Detect which cell encompasses the target text, then output its [X, Y] center coordinate. 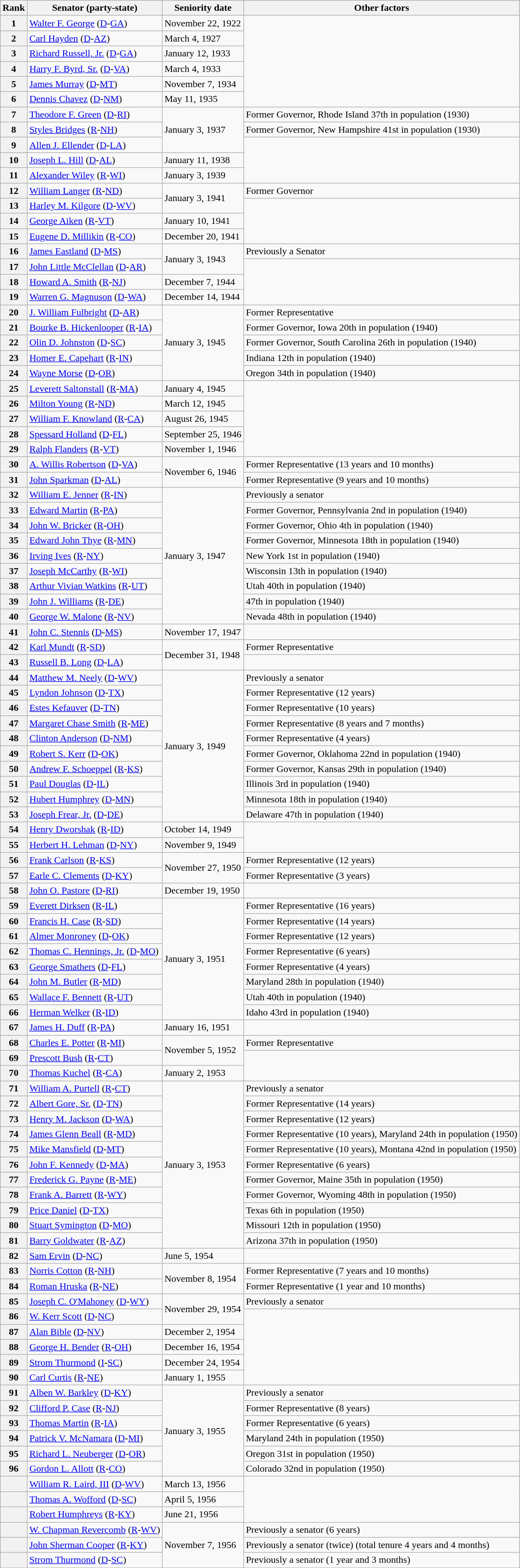
January 3, 1937 [203, 130]
William F. Knowland (R-CA) [95, 419]
December 19, 1950 [203, 890]
James Murray (D-MT) [95, 84]
2 [14, 38]
46 [14, 708]
Former Governor, Rhode Island 37th in population (1930) [382, 114]
67 [14, 1027]
George Aiken (R-VT) [95, 221]
J. William Fulbright (D-AR) [95, 312]
Oregon 34th in population (1940) [382, 373]
Former Governor, Maine 35th in population (1950) [382, 1180]
James Glenn Beall (R-MD) [95, 1134]
John Sherman Cooper (R-KY) [95, 1545]
December 14, 1944 [203, 297]
Allen J. Ellender (D-LA) [95, 145]
Idaho 43rd in population (1940) [382, 1012]
Prescott Bush (R-CT) [95, 1058]
November 6, 1946 [203, 472]
James H. Duff (R-PA) [95, 1027]
Oregon 31st in population (1950) [382, 1454]
January 3, 1949 [203, 746]
Nevada 48th in population (1940) [382, 616]
Olin D. Johnston (D-SC) [95, 343]
Carl Curtis (R-NE) [95, 1377]
William Langer (R-ND) [95, 191]
Former Governor, Kansas 29th in population (1940) [382, 769]
Milton Young (R-ND) [95, 403]
14 [14, 221]
January 3, 1953 [203, 1164]
47th in population (1940) [382, 601]
26 [14, 403]
32 [14, 495]
Dennis Chavez (D-NM) [95, 99]
November 27, 1950 [203, 868]
Thomas C. Hennings, Jr. (D-MO) [95, 952]
December 20, 1941 [203, 236]
87 [14, 1332]
23 [14, 358]
Walter F. George (D-GA) [95, 23]
Former Governor, Wyoming 48th in population (1950) [382, 1195]
Leverett Saltonstall (R-MA) [95, 388]
96 [14, 1469]
75 [14, 1149]
Russell B. Long (D-LA) [95, 662]
Former Governor, Oklahoma 22nd in population (1940) [382, 754]
Former Representative (8 years and 7 months) [382, 723]
Paul Douglas (D-IL) [95, 784]
69 [14, 1058]
Gordon L. Allott (R-CO) [95, 1469]
34 [14, 525]
November 22, 1922 [203, 23]
76 [14, 1165]
49 [14, 754]
80 [14, 1225]
Spessard Holland (D-FL) [95, 434]
Albert Gore, Sr. (D-TN) [95, 1103]
13 [14, 206]
3 [14, 54]
Frederick G. Payne (R-ME) [95, 1180]
Former Governor, Pennsylvania 2nd in population (1940) [382, 510]
January 4, 1945 [203, 388]
Stuart Symington (D-MO) [95, 1225]
Karl Mundt (R-SD) [95, 647]
94 [14, 1438]
Harry F. Byrd, Sr. (D-VA) [95, 69]
Price Daniel (D-TX) [95, 1210]
Lyndon Johnson (D-TX) [95, 693]
24 [14, 373]
Francis H. Case (R-SD) [95, 921]
March 4, 1933 [203, 69]
Mike Mansfield (D-MT) [95, 1149]
59 [14, 906]
December 24, 1954 [203, 1362]
Strom Thurmond (I-SC) [95, 1362]
January 11, 1938 [203, 160]
Previously a senator (1 year and 3 months) [382, 1560]
May 11, 1935 [203, 99]
William E. Jenner (R-IN) [95, 495]
Herman Welker (R-ID) [95, 1012]
March 4, 1927 [203, 38]
35 [14, 541]
55 [14, 845]
92 [14, 1408]
Thomas A. Wofford (D-SC) [95, 1499]
Delaware 47th in population (1940) [382, 814]
June 21, 1956 [203, 1514]
December 2, 1954 [203, 1332]
January 3, 1943 [203, 259]
December 7, 1944 [203, 282]
93 [14, 1423]
January 2, 1953 [203, 1073]
39 [14, 601]
9 [14, 145]
50 [14, 769]
41 [14, 632]
John C. Stennis (D-MS) [95, 632]
Former Governor [382, 191]
17 [14, 267]
11 [14, 175]
August 26, 1945 [203, 419]
33 [14, 510]
83 [14, 1271]
79 [14, 1210]
Maryland 28th in population (1940) [382, 982]
Roman Hruska (R-NE) [95, 1286]
Missouri 12th in population (1950) [382, 1225]
Eugene D. Millikin (R-CO) [95, 236]
October 14, 1949 [203, 830]
December 16, 1954 [203, 1347]
29 [14, 449]
Former Representative (10 years), Maryland 24th in population (1950) [382, 1134]
Former Representative (8 years) [382, 1408]
Bourke B. Hickenlooper (R-IA) [95, 327]
Former Representative (7 years and 10 months) [382, 1271]
Rank [14, 8]
William R. Laird, III (D-WV) [95, 1484]
Margaret Chase Smith (R-ME) [95, 723]
54 [14, 830]
Alexander Wiley (R-WI) [95, 175]
March 12, 1945 [203, 403]
86 [14, 1317]
John Little McClellan (D-AR) [95, 267]
Styles Bridges (R-NH) [95, 130]
Former Representative (1 year and 10 months) [382, 1286]
12 [14, 191]
January 3, 1947 [203, 556]
68 [14, 1043]
Former Representative (3 years) [382, 875]
Thomas Kuchel (R-CA) [95, 1073]
Richard L. Neuberger (D-OR) [95, 1454]
Clinton Anderson (D-NM) [95, 738]
New York 1st in population (1940) [382, 556]
61 [14, 936]
November 7, 1934 [203, 84]
January 3, 1955 [203, 1430]
81 [14, 1241]
April 5, 1956 [203, 1499]
Warren G. Magnuson (D-WA) [95, 297]
74 [14, 1134]
June 5, 1954 [203, 1256]
Wallace F. Bennett (R-UT) [95, 997]
25 [14, 388]
40 [14, 616]
72 [14, 1103]
Clifford P. Case (R-NJ) [95, 1408]
Illinois 3rd in population (1940) [382, 784]
Arthur Vivian Watkins (R-UT) [95, 586]
60 [14, 921]
16 [14, 251]
44 [14, 678]
37 [14, 571]
Joseph Frear, Jr. (D-DE) [95, 814]
Edward Martin (R-PA) [95, 510]
78 [14, 1195]
Henry M. Jackson (D-WA) [95, 1119]
Maryland 24th in population (1950) [382, 1438]
91 [14, 1392]
Howard A. Smith (R-NJ) [95, 282]
Robert Humphreys (R-KY) [95, 1514]
Irving Ives (R-NY) [95, 556]
January 12, 1933 [203, 54]
November 8, 1954 [203, 1279]
Strom Thurmond (D-SC) [95, 1560]
84 [14, 1286]
Norris Cotton (R-NH) [95, 1271]
Former Representative (9 years and 10 months) [382, 480]
Previously a Senator [382, 251]
Barry Goldwater (R-AZ) [95, 1241]
John W. Bricker (R-OH) [95, 525]
November 9, 1949 [203, 845]
Former Governor, Minnesota 18th in population (1940) [382, 541]
10 [14, 160]
52 [14, 799]
Alan Bible (D-NV) [95, 1332]
Joseph L. Hill (D-AL) [95, 160]
95 [14, 1454]
27 [14, 419]
Ralph Flanders (R-VT) [95, 449]
42 [14, 647]
Other factors [382, 8]
Andrew F. Schoeppel (R-KS) [95, 769]
John J. Williams (R-DE) [95, 601]
64 [14, 982]
62 [14, 952]
48 [14, 738]
Everett Dirksen (R-IL) [95, 906]
Carl Hayden (D-AZ) [95, 38]
John M. Butler (R-MD) [95, 982]
51 [14, 784]
Matthew M. Neely (D-WV) [95, 678]
January 3, 1941 [203, 198]
Almer Monroney (D-OK) [95, 936]
January 16, 1951 [203, 1027]
Previously a senator (6 years) [382, 1530]
89 [14, 1362]
January 3, 1939 [203, 175]
36 [14, 556]
November 7, 1956 [203, 1545]
Robert S. Kerr (D-OK) [95, 754]
63 [14, 967]
20 [14, 312]
58 [14, 890]
43 [14, 662]
George H. Bender (R-OH) [95, 1347]
W. Chapman Revercomb (R-WV) [95, 1530]
Former Representative (10 years) [382, 708]
15 [14, 236]
71 [14, 1088]
30 [14, 465]
George Smathers (D-FL) [95, 967]
John O. Pastore (D-RI) [95, 890]
Arizona 37th in population (1950) [382, 1241]
70 [14, 1073]
Hubert Humphrey (D-MN) [95, 799]
65 [14, 997]
85 [14, 1301]
82 [14, 1256]
77 [14, 1180]
19 [14, 297]
5 [14, 84]
Charles E. Potter (R-MI) [95, 1043]
Seniority date [203, 8]
22 [14, 343]
Joseph C. O'Mahoney (D-WY) [95, 1301]
December 31, 1948 [203, 654]
January 10, 1941 [203, 221]
88 [14, 1347]
Wisconsin 13th in population (1940) [382, 571]
Previously a senator (twice) (total tenure 4 years and 4 months) [382, 1545]
James Eastland (D-MS) [95, 251]
Harley M. Kilgore (D-WV) [95, 206]
Earle C. Clements (D-KY) [95, 875]
Former Governor, New Hampshire 41st in population (1930) [382, 130]
4 [14, 69]
Joseph McCarthy (R-WI) [95, 571]
57 [14, 875]
1 [14, 23]
38 [14, 586]
28 [14, 434]
Former Governor, Ohio 4th in population (1940) [382, 525]
Frank Carlson (R-KS) [95, 860]
Henry Dworshak (R-ID) [95, 830]
56 [14, 860]
March 13, 1956 [203, 1484]
Texas 6th in population (1950) [382, 1210]
6 [14, 99]
Theodore F. Green (D-RI) [95, 114]
November 5, 1952 [203, 1050]
Former Representative (16 years) [382, 906]
Patrick V. McNamara (D-MI) [95, 1438]
7 [14, 114]
Former Representative (10 years), Montana 42nd in population (1950) [382, 1149]
Former Governor, Iowa 20th in population (1940) [382, 327]
Minnesota 18th in population (1940) [382, 799]
45 [14, 693]
November 1, 1946 [203, 449]
18 [14, 282]
Homer E. Capehart (R-IN) [95, 358]
90 [14, 1377]
Herbert H. Lehman (D-NY) [95, 845]
73 [14, 1119]
Indiana 12th in population (1940) [382, 358]
21 [14, 327]
Edward John Thye (R-MN) [95, 541]
George W. Malone (R-NV) [95, 616]
January 3, 1951 [203, 959]
Estes Kefauver (D-TN) [95, 708]
A. Willis Robertson (D-VA) [95, 465]
Thomas Martin (R-IA) [95, 1423]
November 17, 1947 [203, 632]
William A. Purtell (R-CT) [95, 1088]
47 [14, 723]
Richard Russell, Jr. (D-GA) [95, 54]
53 [14, 814]
September 25, 1946 [203, 434]
Sam Ervin (D-NC) [95, 1256]
John Sparkman (D-AL) [95, 480]
W. Kerr Scott (D-NC) [95, 1317]
Senator (party-state) [95, 8]
Former Representative (13 years and 10 months) [382, 465]
John F. Kennedy (D-MA) [95, 1165]
January 3, 1945 [203, 343]
8 [14, 130]
November 29, 1954 [203, 1309]
Frank A. Barrett (R-WY) [95, 1195]
Alben W. Barkley (D-KY) [95, 1392]
66 [14, 1012]
Wayne Morse (D-OR) [95, 373]
Colorado 32nd in population (1950) [382, 1469]
January 1, 1955 [203, 1377]
Former Governor, South Carolina 26th in population (1940) [382, 343]
31 [14, 480]
